Identify which cell holds the provided text, then report its [X, Y] central coordinate. 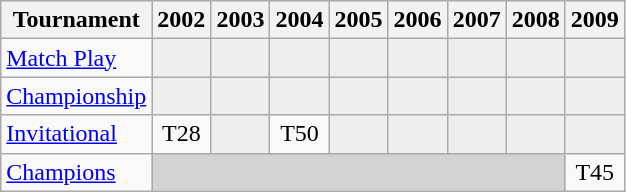
Invitational [76, 134]
Tournament [76, 20]
T50 [300, 134]
2003 [240, 20]
2008 [536, 20]
Champions [76, 172]
2005 [358, 20]
2002 [182, 20]
Championship [76, 96]
2007 [476, 20]
T45 [594, 172]
2006 [418, 20]
Match Play [76, 58]
2004 [300, 20]
2009 [594, 20]
T28 [182, 134]
